Provide the [X, Y] coordinate of the cell's center where the given text is located.  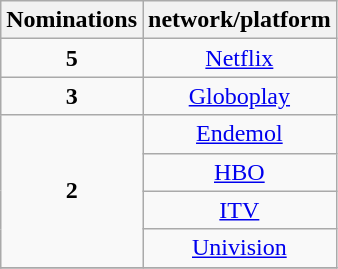
Univision [239, 248]
Netflix [239, 58]
Nominations [72, 20]
Endemol [239, 134]
5 [72, 58]
2 [72, 191]
HBO [239, 172]
network/platform [239, 20]
ITV [239, 210]
3 [72, 96]
Globoplay [239, 96]
